Determine the (X, Y) coordinate at the center of the cell enclosing the given text.  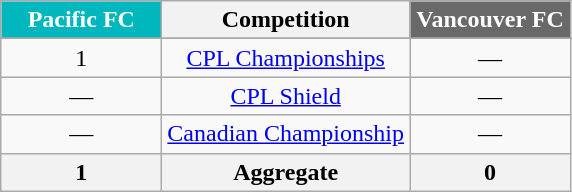
CPL Championships (286, 58)
Vancouver FC (490, 20)
Competition (286, 20)
0 (490, 172)
CPL Shield (286, 96)
Aggregate (286, 172)
Canadian Championship (286, 134)
Pacific FC (82, 20)
